Extract the (X, Y) coordinate from the center of the cell holding the provided text.  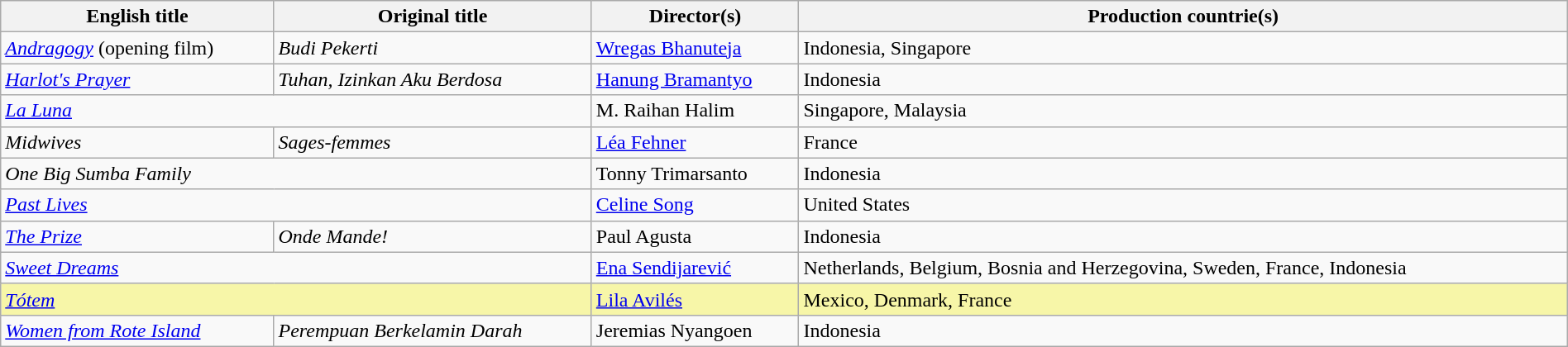
Netherlands, Belgium, Bosnia and Herzegovina, Sweden, France, Indonesia (1183, 268)
Director(s) (695, 17)
Léa Fehner (695, 142)
Original title (433, 17)
Midwives (137, 142)
Tuhan, Izinkan Aku Berdosa (433, 79)
Hanung Bramantyo (695, 79)
Women from Rote Island (137, 330)
Harlot's Prayer (137, 79)
Perempuan Berkelamin Darah (433, 330)
Ena Sendijarević (695, 268)
Production countrie(s) (1183, 17)
Indonesia, Singapore (1183, 48)
Jeremias Nyangoen (695, 330)
Sages-femmes (433, 142)
Tonny Trimarsanto (695, 173)
United States (1183, 205)
Paul Agusta (695, 236)
La Luna (296, 111)
Mexico, Denmark, France (1183, 299)
One Big Sumba Family (296, 173)
Singapore, Malaysia (1183, 111)
M. Raihan Halim (695, 111)
Sweet Dreams (296, 268)
Andragogy (opening film) (137, 48)
English title (137, 17)
Past Lives (296, 205)
The Prize (137, 236)
Lila Avilés (695, 299)
Onde Mande! (433, 236)
Tótem (296, 299)
Budi Pekerti (433, 48)
Celine Song (695, 205)
France (1183, 142)
Wregas Bhanuteja (695, 48)
